Scan for the cell matching the given text and deliver its [x, y] coordinate at center. 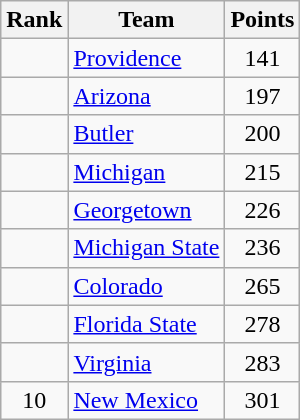
New Mexico [146, 400]
Points [262, 20]
200 [262, 134]
Rank [34, 20]
226 [262, 210]
215 [262, 172]
278 [262, 324]
283 [262, 362]
265 [262, 286]
Michigan [146, 172]
236 [262, 248]
Arizona [146, 96]
141 [262, 58]
197 [262, 96]
Michigan State [146, 248]
10 [34, 400]
Georgetown [146, 210]
Florida State [146, 324]
301 [262, 400]
Virginia [146, 362]
Butler [146, 134]
Team [146, 20]
Providence [146, 58]
Colorado [146, 286]
